For the text-containing cell, return its midpoint in [X, Y] coordinate format. 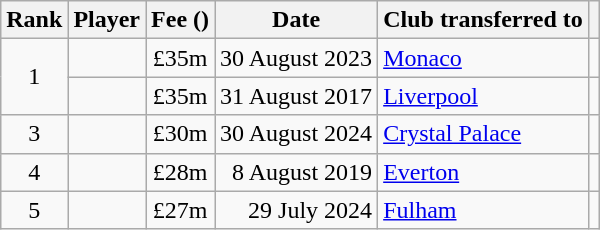
30 August 2024 [296, 134]
3 [34, 134]
5 [34, 210]
Date [296, 20]
31 August 2017 [296, 96]
Rank [34, 20]
1 [34, 77]
Player [107, 20]
Club transferred to [484, 20]
4 [34, 172]
Everton [484, 172]
Liverpool [484, 96]
30 August 2023 [296, 58]
Fulham [484, 210]
£30m [180, 134]
8 August 2019 [296, 172]
Fee () [180, 20]
29 July 2024 [296, 210]
£27m [180, 210]
Monaco [484, 58]
£28m [180, 172]
Crystal Palace [484, 134]
